Find where the given text appears and provide that cell's center as (X, Y) coordinate. 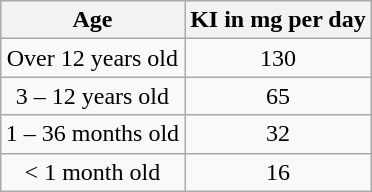
Age (92, 20)
32 (278, 134)
65 (278, 96)
KI in mg per day (278, 20)
< 1 month old (92, 172)
130 (278, 58)
16 (278, 172)
Over 12 years old (92, 58)
3 – 12 years old (92, 96)
1 – 36 months old (92, 134)
